Extract the (X, Y) coordinate from the center of the cell holding the provided text.  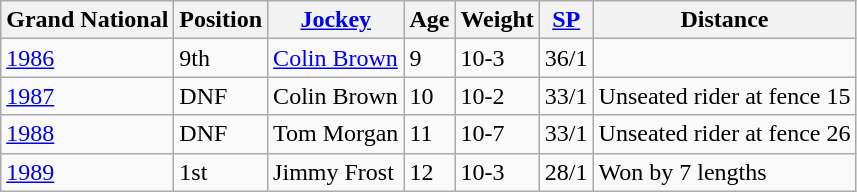
28/1 (566, 172)
1988 (88, 134)
1986 (88, 58)
1989 (88, 172)
10-2 (497, 96)
Position (221, 20)
Jimmy Frost (336, 172)
Distance (724, 20)
Weight (497, 20)
SP (566, 20)
Age (430, 20)
Tom Morgan (336, 134)
1987 (88, 96)
Jockey (336, 20)
Won by 7 lengths (724, 172)
12 (430, 172)
10-7 (497, 134)
11 (430, 134)
36/1 (566, 58)
10 (430, 96)
9 (430, 58)
1st (221, 172)
Unseated rider at fence 26 (724, 134)
Grand National (88, 20)
9th (221, 58)
Unseated rider at fence 15 (724, 96)
